Pinpoint the cell where the given text exists, returning its (X, Y) midpoint coordinate. 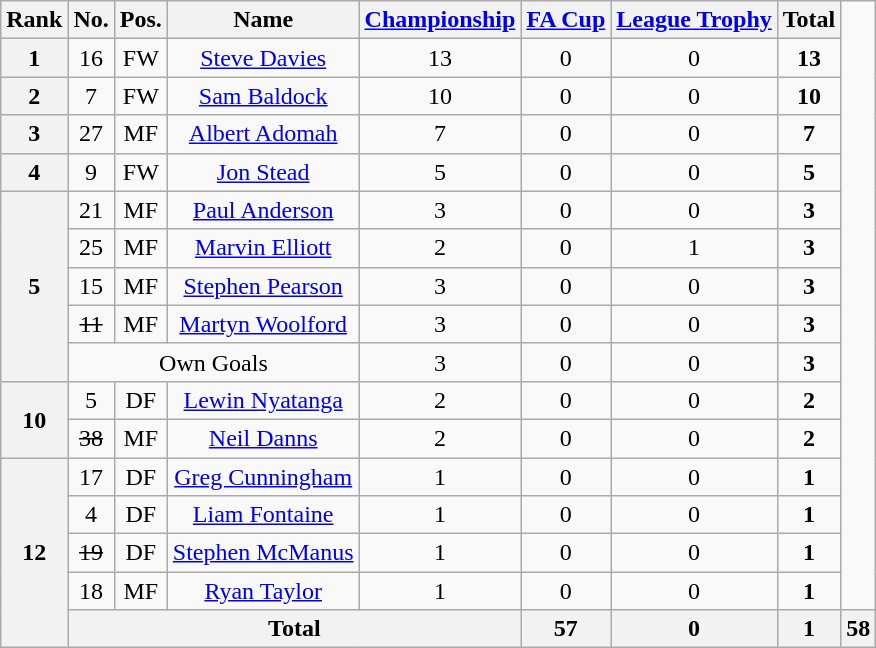
No. (91, 20)
Sam Baldock (263, 96)
Name (263, 20)
27 (91, 134)
League Trophy (694, 20)
12 (34, 553)
Stephen McManus (263, 553)
38 (91, 438)
16 (91, 58)
Paul Anderson (263, 210)
Championship (440, 20)
15 (91, 286)
Lewin Nyatanga (263, 400)
Own Goals (214, 362)
Rank (34, 20)
Jon Stead (263, 172)
Albert Adomah (263, 134)
FA Cup (566, 20)
Greg Cunningham (263, 477)
57 (566, 629)
18 (91, 591)
Steve Davies (263, 58)
58 (858, 629)
Liam Fontaine (263, 515)
9 (91, 172)
21 (91, 210)
19 (91, 553)
Ryan Taylor (263, 591)
17 (91, 477)
Neil Danns (263, 438)
25 (91, 248)
Stephen Pearson (263, 286)
Martyn Woolford (263, 324)
Marvin Elliott (263, 248)
Pos. (140, 20)
11 (91, 324)
